Return the (X, Y) coordinate for the center point of the cell that contains the specified text.  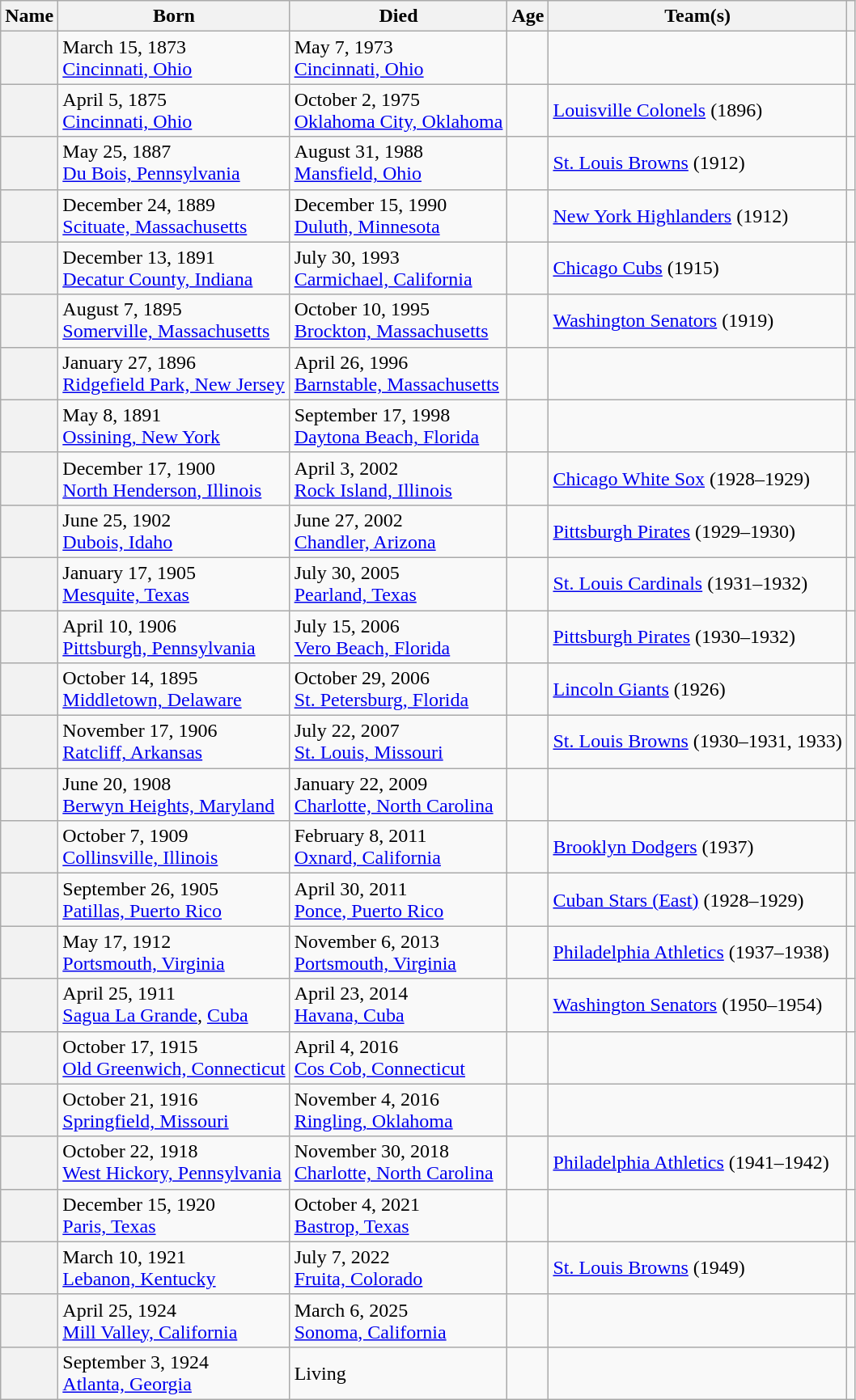
April 25, 1924Mill Valley, California (174, 1320)
July 7, 2022Fruita, Colorado (398, 1268)
December 13, 1891Decatur County, Indiana (174, 269)
October 21, 1916Springfield, Missouri (174, 1110)
January 22, 2009Charlotte, North Carolina (398, 794)
May 7, 1973Cincinnati, Ohio (398, 58)
April 26, 1996Barnstable, Massachusetts (398, 374)
April 10, 1906Pittsburgh, Pennsylvania (174, 636)
November 30, 2018Charlotte, North Carolina (398, 1163)
October 10, 1995Brockton, Massachusetts (398, 320)
October 4, 2021Bastrop, Texas (398, 1215)
October 17, 1915Old Greenwich, Connecticut (174, 1058)
June 20, 1908Berwyn Heights, Maryland (174, 794)
August 7, 1895Somerville, Massachusetts (174, 320)
September 17, 1998Daytona Beach, Florida (398, 425)
April 30, 2011Ponce, Puerto Rico (398, 899)
Team(s) (697, 16)
Chicago White Sox (1928–1929) (697, 479)
Born (174, 16)
Pittsburgh Pirates (1929–1930) (697, 531)
St. Louis Browns (1912) (697, 163)
April 25, 1911Sagua La Grande, Cuba (174, 1005)
August 31, 1988Mansfield, Ohio (398, 163)
October 7, 1909Collinsville, Illinois (174, 848)
January 17, 1905Mesquite, Texas (174, 584)
St. Louis Browns (1930–1931, 1933) (697, 742)
St. Louis Cardinals (1931–1932) (697, 584)
Philadelphia Athletics (1937–1938) (697, 953)
Age (528, 16)
Washington Senators (1950–1954) (697, 1005)
June 27, 2002Chandler, Arizona (398, 531)
December 17, 1900North Henderson, Illinois (174, 479)
May 17, 1912Portsmouth, Virginia (174, 953)
November 17, 1906Ratcliff, Arkansas (174, 742)
Lincoln Giants (1926) (697, 689)
October 2, 1975Oklahoma City, Oklahoma (398, 110)
April 5, 1875Cincinnati, Ohio (174, 110)
July 30, 2005Pearland, Texas (398, 584)
Philadelphia Athletics (1941–1942) (697, 1163)
New York Highlanders (1912) (697, 215)
March 10, 1921Lebanon, Kentucky (174, 1268)
Washington Senators (1919) (697, 320)
October 14, 1895Middletown, Delaware (174, 689)
May 8, 1891Ossining, New York (174, 425)
Died (398, 16)
October 29, 2006St. Petersburg, Florida (398, 689)
November 6, 2013Portsmouth, Virginia (398, 953)
March 15, 1873Cincinnati, Ohio (174, 58)
October 22, 1918West Hickory, Pennsylvania (174, 1163)
April 4, 2016Cos Cob, Connecticut (398, 1058)
June 25, 1902Dubois, Idaho (174, 531)
September 3, 1924Atlanta, Georgia (174, 1373)
May 25, 1887Du Bois, Pennsylvania (174, 163)
July 15, 2006Vero Beach, Florida (398, 636)
July 22, 2007St. Louis, Missouri (398, 742)
July 30, 1993Carmichael, California (398, 269)
April 3, 2002Rock Island, Illinois (398, 479)
Cuban Stars (East) (1928–1929) (697, 899)
Brooklyn Dodgers (1937) (697, 848)
St. Louis Browns (1949) (697, 1268)
Louisville Colonels (1896) (697, 110)
Living (398, 1373)
March 6, 2025Sonoma, California (398, 1320)
Pittsburgh Pirates (1930–1932) (697, 636)
Name (29, 16)
December 15, 1990Duluth, Minnesota (398, 215)
September 26, 1905Patillas, Puerto Rico (174, 899)
Chicago Cubs (1915) (697, 269)
November 4, 2016Ringling, Oklahoma (398, 1110)
January 27, 1896Ridgefield Park, New Jersey (174, 374)
February 8, 2011Oxnard, California (398, 848)
December 24, 1889Scituate, Massachusetts (174, 215)
April 23, 2014Havana, Cuba (398, 1005)
December 15, 1920Paris, Texas (174, 1215)
